Find where the given text appears and provide that cell's center as (x, y) coordinate. 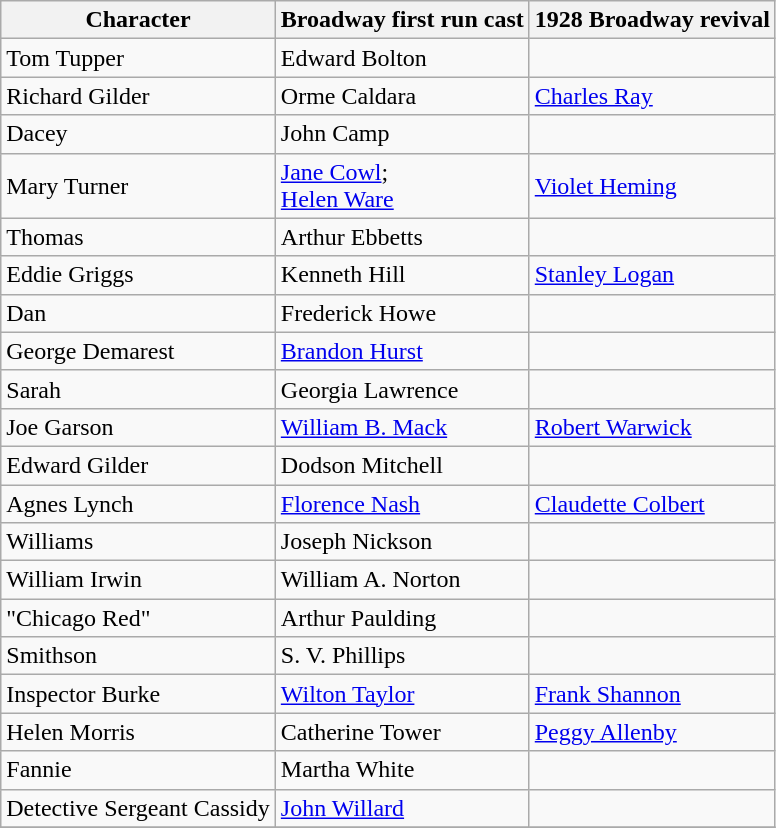
Arthur Ebbetts (402, 237)
Williams (138, 542)
Wilton Taylor (402, 694)
Thomas (138, 237)
William A. Norton (402, 580)
Richard Gilder (138, 96)
Sarah (138, 389)
William B. Mack (402, 427)
Violet Heming (652, 186)
Arthur Paulding (402, 618)
Martha White (402, 770)
Catherine Tower (402, 732)
George Demarest (138, 351)
Charles Ray (652, 96)
Helen Morris (138, 732)
Joe Garson (138, 427)
William Irwin (138, 580)
Florence Nash (402, 503)
Dacey (138, 134)
Eddie Griggs (138, 275)
Detective Sergeant Cassidy (138, 808)
Inspector Burke (138, 694)
Joseph Nickson (402, 542)
Character (138, 20)
Jane Cowl;Helen Ware (402, 186)
Kenneth Hill (402, 275)
Robert Warwick (652, 427)
Frank Shannon (652, 694)
Dodson Mitchell (402, 465)
"Chicago Red" (138, 618)
Georgia Lawrence (402, 389)
Dan (138, 313)
John Camp (402, 134)
S. V. Phillips (402, 656)
Tom Tupper (138, 58)
Peggy Allenby (652, 732)
John Willard (402, 808)
Brandon Hurst (402, 351)
Claudette Colbert (652, 503)
Smithson (138, 656)
Edward Gilder (138, 465)
Agnes Lynch (138, 503)
1928 Broadway revival (652, 20)
Fannie (138, 770)
Mary Turner (138, 186)
Frederick Howe (402, 313)
Broadway first run cast (402, 20)
Edward Bolton (402, 58)
Stanley Logan (652, 275)
Orme Caldara (402, 96)
